From the cell containing the given text, extract its center point as (X, Y) coordinate. 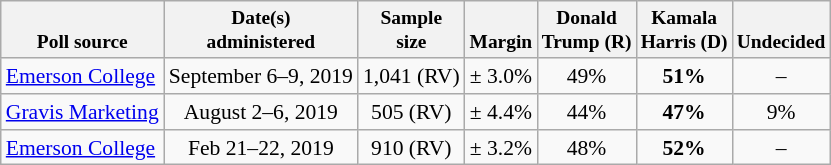
Undecided (781, 30)
± 4.4% (501, 112)
51% (684, 76)
505 (RV) (412, 112)
Poll source (82, 30)
Date(s)administered (261, 30)
August 2–6, 2019 (261, 112)
Margin (501, 30)
KamalaHarris (D) (684, 30)
September 6–9, 2019 (261, 76)
9% (781, 112)
– (781, 76)
Emerson College (82, 76)
47% (684, 112)
Gravis Marketing (82, 112)
± 3.0% (501, 76)
1,041 (RV) (412, 76)
44% (586, 112)
49% (586, 76)
DonaldTrump (R) (586, 30)
Samplesize (412, 30)
